Return (x, y) of the center of cell containing provided text 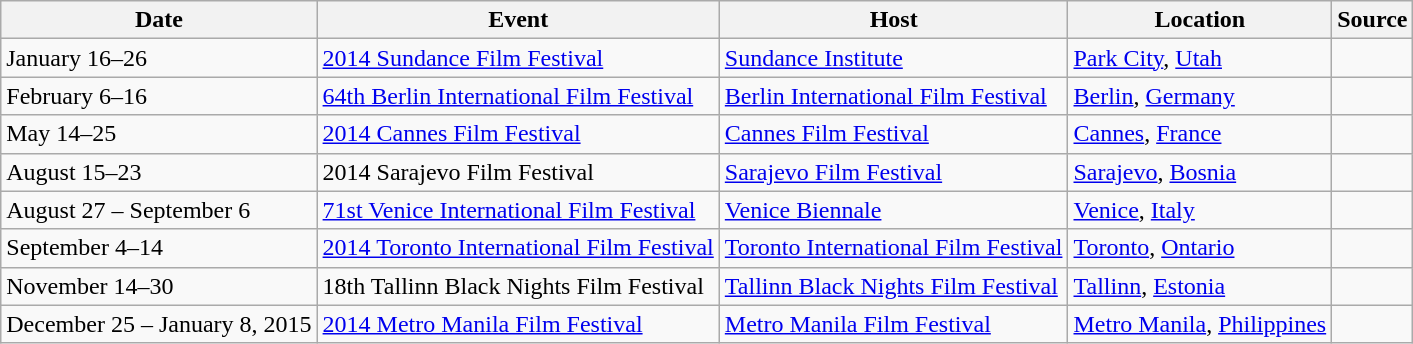
Metro Manila, Philippines (1200, 324)
2014 Sundance Film Festival (518, 58)
2014 Metro Manila Film Festival (518, 324)
Toronto International Film Festival (894, 248)
Toronto, Ontario (1200, 248)
Venice Biennale (894, 210)
Berlin International Film Festival (894, 96)
2014 Sarajevo Film Festival (518, 172)
Berlin, Germany (1200, 96)
Location (1200, 20)
Source (1372, 20)
Date (159, 20)
18th Tallinn Black Nights Film Festival (518, 286)
Park City, Utah (1200, 58)
Venice, Italy (1200, 210)
December 25 – January 8, 2015 (159, 324)
71st Venice International Film Festival (518, 210)
Cannes, France (1200, 134)
Cannes Film Festival (894, 134)
November 14–30 (159, 286)
August 15–23 (159, 172)
Host (894, 20)
Tallinn, Estonia (1200, 286)
Metro Manila Film Festival (894, 324)
Event (518, 20)
February 6–16 (159, 96)
August 27 – September 6 (159, 210)
September 4–14 (159, 248)
Sarajevo Film Festival (894, 172)
Sarajevo, Bosnia (1200, 172)
2014 Toronto International Film Festival (518, 248)
64th Berlin International Film Festival (518, 96)
2014 Cannes Film Festival (518, 134)
Sundance Institute (894, 58)
January 16–26 (159, 58)
Tallinn Black Nights Film Festival (894, 286)
May 14–25 (159, 134)
